Detect which cell encompasses the target text, then output its (x, y) center coordinate. 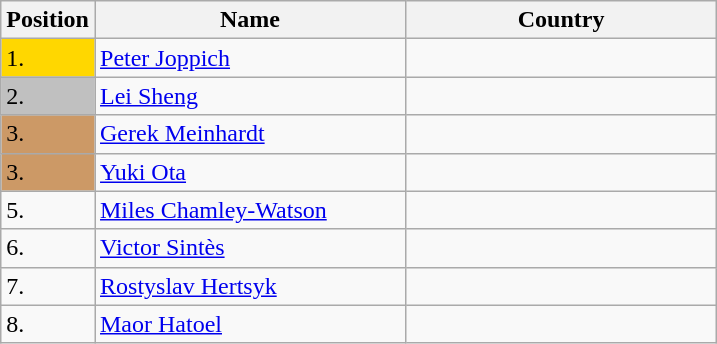
Yuki Ota (250, 172)
Peter Joppich (250, 58)
Maor Hatoel (250, 324)
8. (48, 324)
2. (48, 96)
6. (48, 248)
7. (48, 286)
Victor Sintès (250, 248)
Position (48, 20)
Lei Sheng (250, 96)
Name (250, 20)
1. (48, 58)
Rostyslav Hertsyk (250, 286)
Gerek Meinhardt (250, 134)
5. (48, 210)
Miles Chamley-Watson (250, 210)
Country (562, 20)
